Pinpoint the cell where the given text exists, returning its (X, Y) midpoint coordinate. 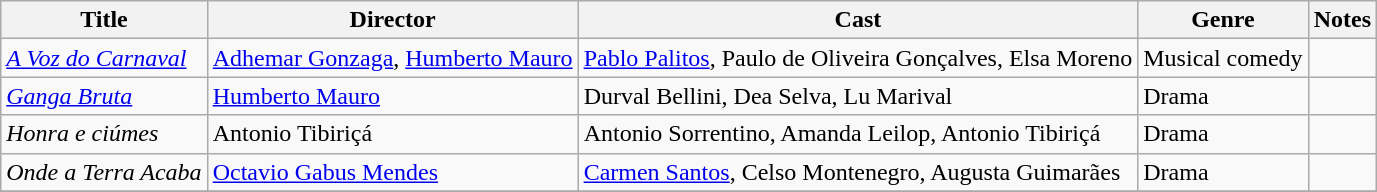
Antonio Sorrentino, Amanda Leilop, Antonio Tibiriçá (858, 134)
Genre (1223, 20)
Humberto Mauro (392, 96)
Director (392, 20)
Pablo Palitos, Paulo de Oliveira Gonçalves, Elsa Moreno (858, 58)
Antonio Tibiriçá (392, 134)
Musical comedy (1223, 58)
Title (104, 20)
Onde a Terra Acaba (104, 172)
Honra e ciúmes (104, 134)
A Voz do Carnaval (104, 58)
Octavio Gabus Mendes (392, 172)
Adhemar Gonzaga, Humberto Mauro (392, 58)
Durval Bellini, Dea Selva, Lu Marival (858, 96)
Carmen Santos, Celso Montenegro, Augusta Guimarães (858, 172)
Cast (858, 20)
Notes (1342, 20)
Ganga Bruta (104, 96)
